Return (X, Y) of the center of cell containing provided text 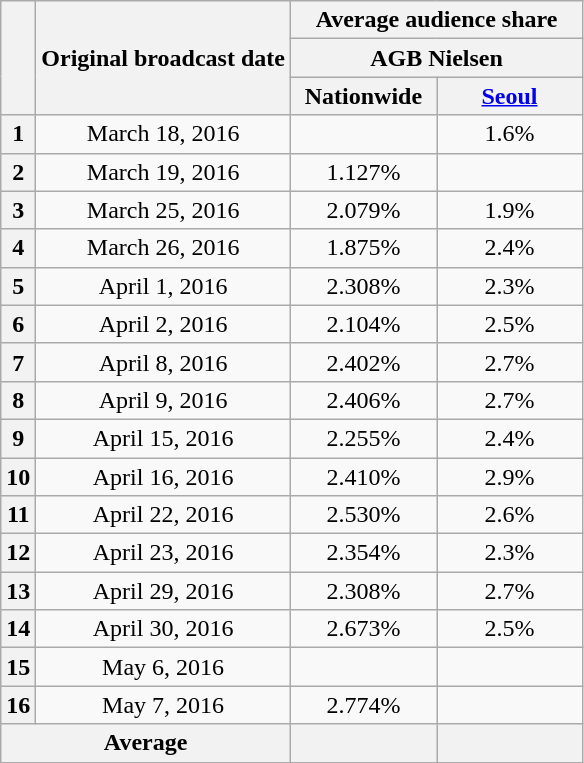
11 (18, 515)
16 (18, 705)
2 (18, 172)
2.354% (363, 553)
2.410% (363, 477)
1 (18, 134)
2.104% (363, 324)
2.673% (363, 629)
2.406% (363, 400)
6 (18, 324)
12 (18, 553)
5 (18, 286)
1.875% (363, 248)
April 9, 2016 (164, 400)
2.402% (363, 362)
4 (18, 248)
April 29, 2016 (164, 591)
Nationwide (363, 96)
9 (18, 438)
3 (18, 210)
May 6, 2016 (164, 667)
April 30, 2016 (164, 629)
April 2, 2016 (164, 324)
2.774% (363, 705)
March 26, 2016 (164, 248)
14 (18, 629)
Average audience share (436, 20)
15 (18, 667)
2.255% (363, 438)
8 (18, 400)
2.9% (509, 477)
13 (18, 591)
March 25, 2016 (164, 210)
1.6% (509, 134)
Average (146, 743)
April 16, 2016 (164, 477)
March 18, 2016 (164, 134)
April 22, 2016 (164, 515)
March 19, 2016 (164, 172)
2.530% (363, 515)
April 23, 2016 (164, 553)
May 7, 2016 (164, 705)
2.079% (363, 210)
7 (18, 362)
April 8, 2016 (164, 362)
Seoul (509, 96)
1.9% (509, 210)
2.6% (509, 515)
1.127% (363, 172)
April 15, 2016 (164, 438)
Original broadcast date (164, 58)
April 1, 2016 (164, 286)
AGB Nielsen (436, 58)
10 (18, 477)
